Identify which cell holds the provided text, then report its [X, Y] central coordinate. 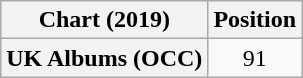
Position [255, 20]
Chart (2019) [104, 20]
91 [255, 58]
UK Albums (OCC) [104, 58]
